For the text-containing cell, return its midpoint in (X, Y) coordinate format. 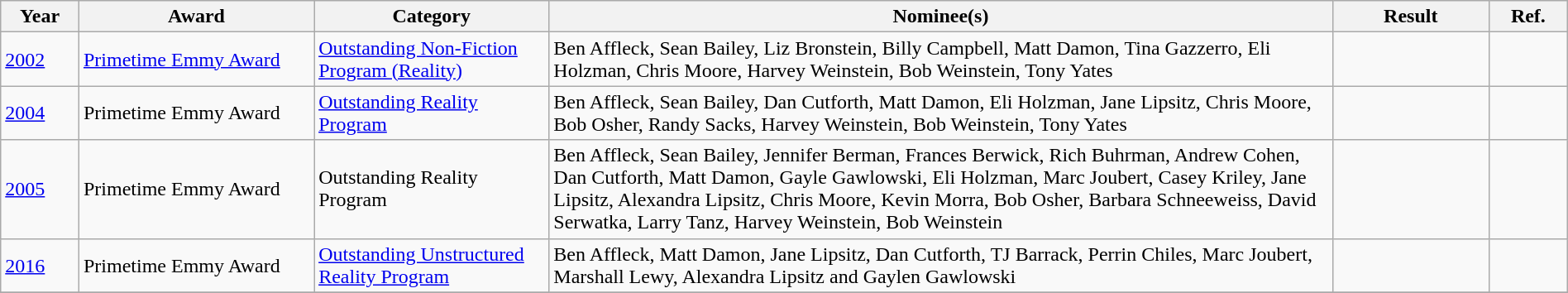
2004 (40, 113)
2002 (40, 60)
Result (1411, 17)
Award (196, 17)
Outstanding Unstructured Reality Program (432, 265)
Ben Affleck, Matt Damon, Jane Lipsitz, Dan Cutforth, TJ Barrack, Perrin Chiles, Marc Joubert, Marshall Lewy, Alexandra Lipsitz and Gaylen Gawlowski (941, 265)
Outstanding Non-Fiction Program (Reality) (432, 60)
2005 (40, 189)
2016 (40, 265)
Category (432, 17)
Nominee(s) (941, 17)
Year (40, 17)
Ref. (1528, 17)
